Find where the given text appears and provide that cell's center as [x, y] coordinate. 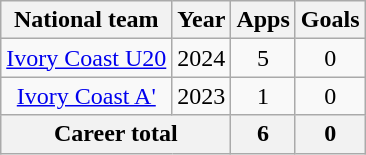
Apps [263, 20]
Year [202, 20]
2023 [202, 96]
6 [263, 134]
5 [263, 58]
Goals [330, 20]
National team [86, 20]
2024 [202, 58]
Career total [116, 134]
Ivory Coast A' [86, 96]
1 [263, 96]
Ivory Coast U20 [86, 58]
